Locate the cell with the specified text and output its [X, Y] center coordinate. 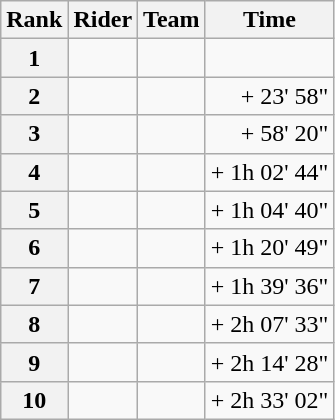
+ 1h 02' 44" [270, 172]
+ 2h 07' 33" [270, 324]
Rank [34, 20]
3 [34, 134]
6 [34, 248]
+ 1h 20' 49" [270, 248]
2 [34, 96]
+ 23' 58" [270, 96]
Team [172, 20]
9 [34, 362]
Time [270, 20]
4 [34, 172]
8 [34, 324]
7 [34, 286]
+ 2h 14' 28" [270, 362]
+ 2h 33' 02" [270, 400]
1 [34, 58]
+ 1h 39' 36" [270, 286]
+ 58' 20" [270, 134]
+ 1h 04' 40" [270, 210]
5 [34, 210]
10 [34, 400]
Rider [103, 20]
